Return the (x, y) coordinate for the center point of the cell that contains the specified text.  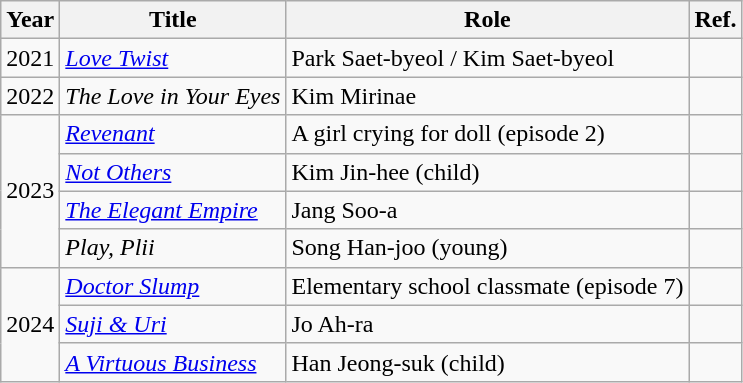
A girl crying for doll (episode 2) (488, 134)
Kim Jin-hee (child) (488, 172)
Suji & Uri (173, 324)
Doctor Slump (173, 286)
Song Han-joo (young) (488, 248)
Play, Plii (173, 248)
The Elegant Empire (173, 210)
The Love in Your Eyes (173, 96)
Love Twist (173, 58)
A Virtuous Business (173, 362)
Not Others (173, 172)
2021 (30, 58)
Han Jeong-suk (child) (488, 362)
Elementary school classmate (episode 7) (488, 286)
Role (488, 20)
Ref. (716, 20)
2024 (30, 324)
Year (30, 20)
Kim Mirinae (488, 96)
Jo Ah-ra (488, 324)
Jang Soo-a (488, 210)
Revenant (173, 134)
Park Saet-byeol / Kim Saet-byeol (488, 58)
2022 (30, 96)
2023 (30, 191)
Title (173, 20)
